Scan for the cell matching the given text and deliver its [x, y] coordinate at center. 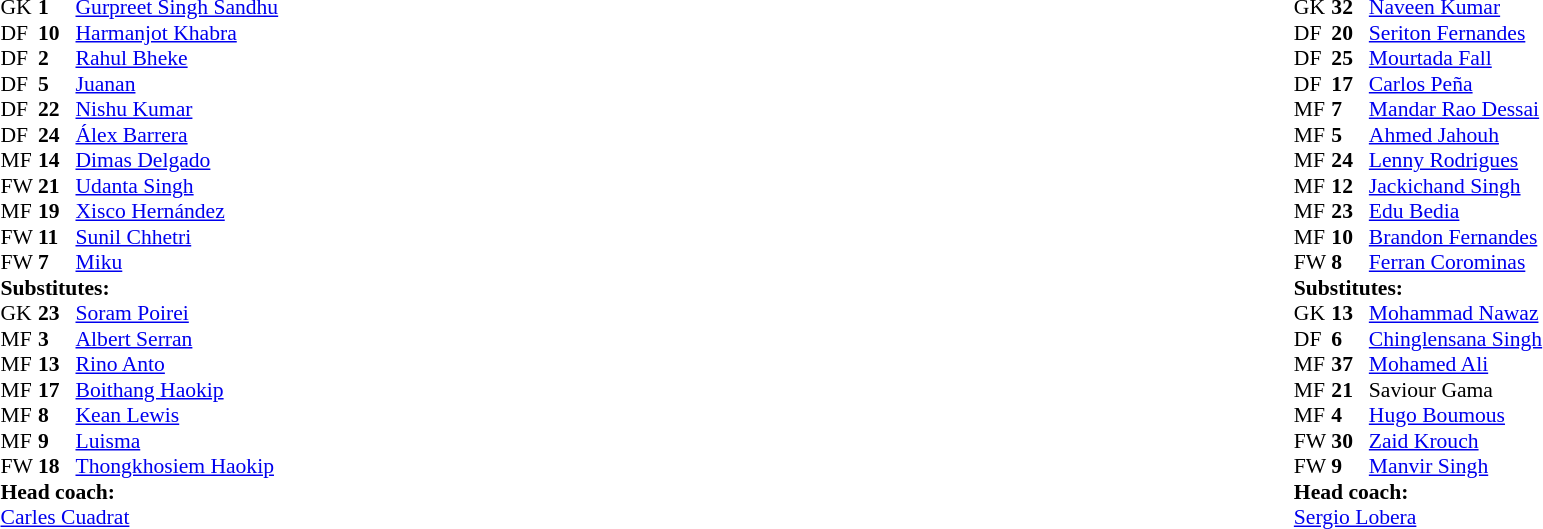
Álex Barrera [178, 135]
Luisma [178, 441]
Jackichand Singh [1456, 186]
Kean Lewis [178, 415]
Edu Bedia [1456, 211]
Carlos Peña [1456, 84]
Thongkhosiem Haokip [178, 467]
4 [1350, 415]
Chinglensana Singh [1456, 339]
Rino Anto [178, 365]
Hugo Boumous [1456, 415]
Albert Serran [178, 339]
12 [1350, 186]
18 [57, 467]
Juanan [178, 84]
Brandon Fernandes [1456, 237]
Saviour Gama [1456, 390]
Manvir Singh [1456, 467]
Mandar Rao Dessai [1456, 109]
20 [1350, 33]
19 [57, 211]
25 [1350, 59]
Lenny Rodrigues [1456, 161]
Mourtada Fall [1456, 59]
11 [57, 237]
Boithang Haokip [178, 390]
2 [57, 59]
Harmanjot Khabra [178, 33]
Udanta Singh [178, 186]
14 [57, 161]
3 [57, 339]
Dimas Delgado [178, 161]
Soram Poirei [178, 313]
Seriton Fernandes [1456, 33]
Zaid Krouch [1456, 441]
Nishu Kumar [178, 109]
37 [1350, 365]
Mohammad Nawaz [1456, 313]
Mohamed Ali [1456, 365]
Ferran Corominas [1456, 263]
Sunil Chhetri [178, 237]
Miku [178, 263]
6 [1350, 339]
30 [1350, 441]
Ahmed Jahouh [1456, 135]
Rahul Bheke [178, 59]
22 [57, 109]
Xisco Hernández [178, 211]
